Return (x, y) of the center of cell containing provided text 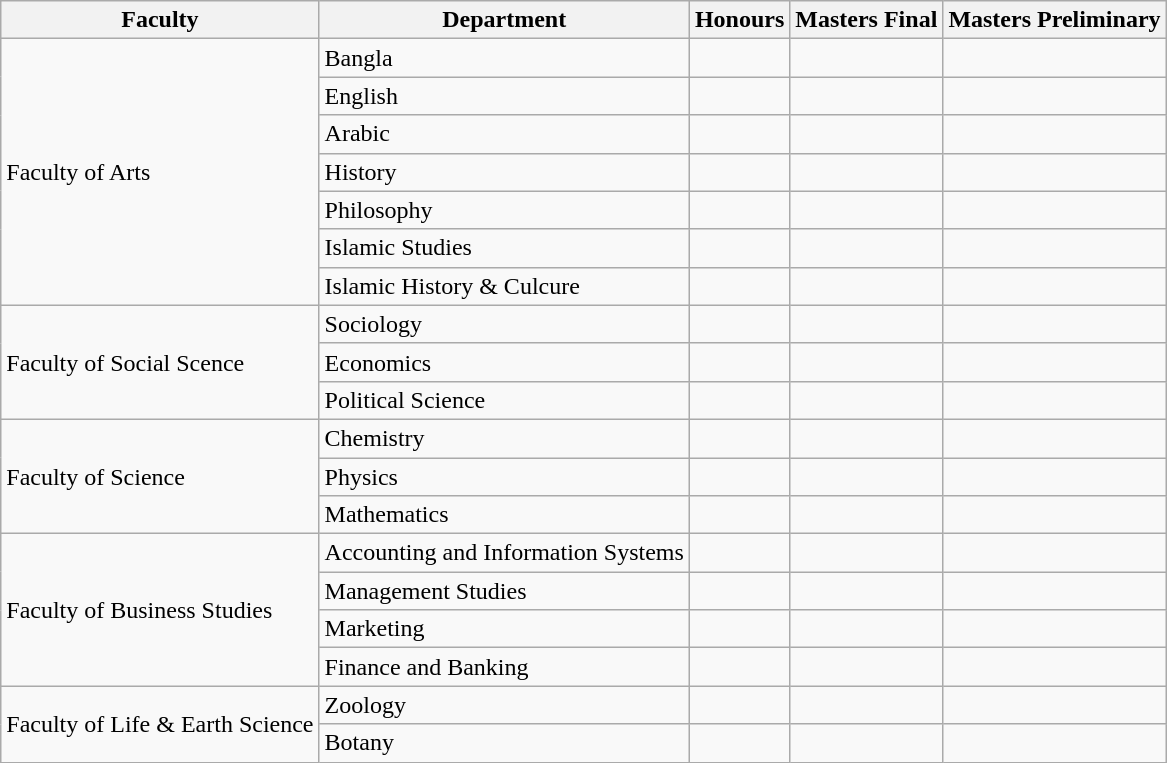
Faculty of Life & Earth Science (160, 724)
Arabic (504, 134)
Faculty of Science (160, 476)
Faculty of Business Studies (160, 610)
Marketing (504, 629)
Management Studies (504, 591)
History (504, 172)
Faculty of Arts (160, 172)
Chemistry (504, 438)
Department (504, 20)
Islamic History & Culcure (504, 286)
Faculty of Social Scence (160, 362)
Political Science (504, 400)
Faculty (160, 20)
Physics (504, 477)
Philosophy (504, 210)
English (504, 96)
Economics (504, 362)
Sociology (504, 324)
Islamic Studies (504, 248)
Mathematics (504, 515)
Masters Final (866, 20)
Masters Preliminary (1054, 20)
Accounting and Information Systems (504, 553)
Bangla (504, 58)
Botany (504, 743)
Honours (739, 20)
Finance and Banking (504, 667)
Zoology (504, 705)
